Output the [x, y] coordinate of the center of the cell containing the given text.  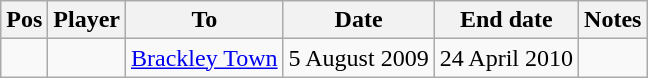
End date [506, 20]
Pos [24, 20]
Player [87, 20]
Date [358, 20]
5 August 2009 [358, 58]
To [205, 20]
24 April 2010 [506, 58]
Notes [613, 20]
Brackley Town [205, 58]
